Pinpoint the cell where the given text exists, returning its [X, Y] midpoint coordinate. 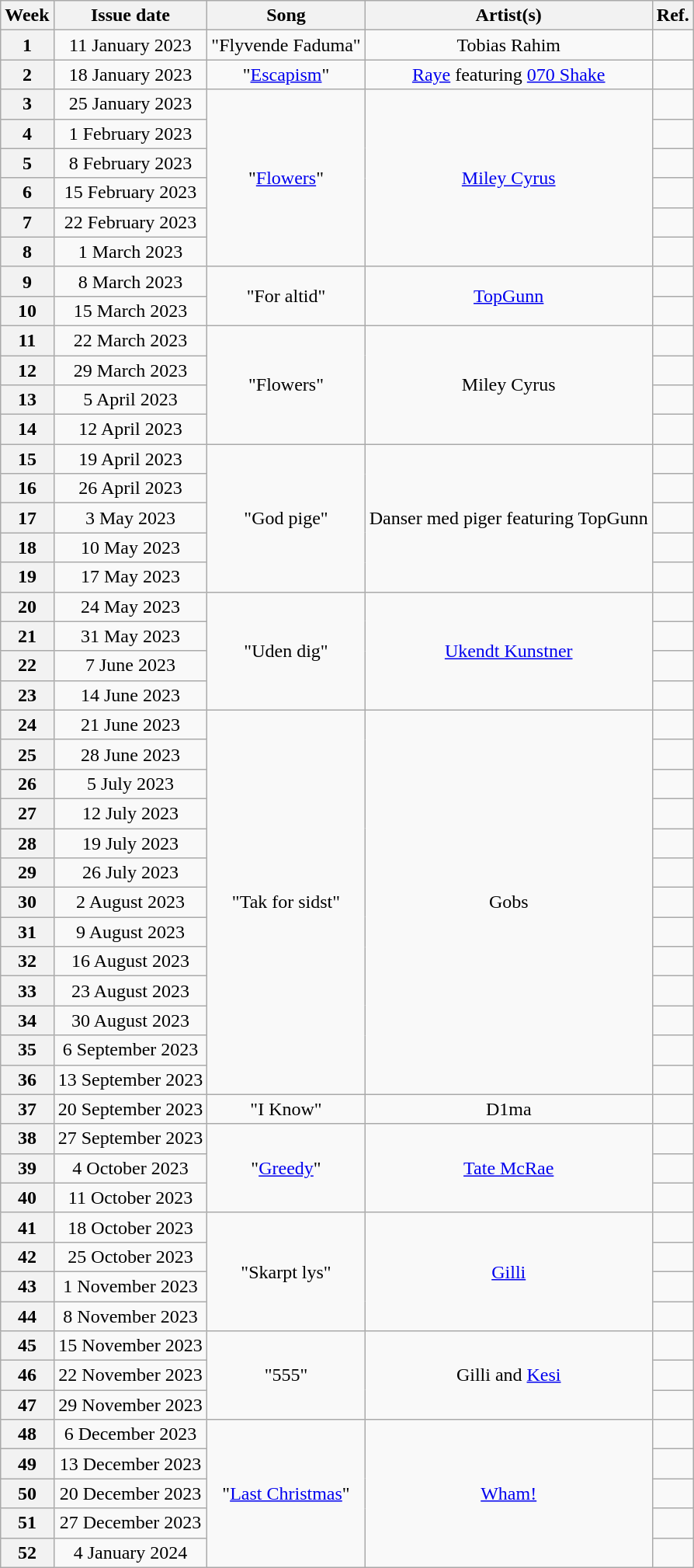
20 September 2023 [130, 1109]
46 [27, 1375]
34 [27, 1020]
19 April 2023 [130, 459]
30 [27, 902]
29 November 2023 [130, 1405]
29 [27, 873]
15 February 2023 [130, 193]
20 [27, 607]
6 [27, 193]
17 May 2023 [130, 577]
27 December 2023 [130, 1523]
44 [27, 1316]
"Skarpt lys" [286, 1271]
Ukendt Kunstner [508, 651]
1 March 2023 [130, 252]
25 [27, 754]
"I Know" [286, 1109]
19 [27, 577]
41 [27, 1227]
6 September 2023 [130, 1050]
30 August 2023 [130, 1020]
8 November 2023 [130, 1316]
24 May 2023 [130, 607]
38 [27, 1139]
29 March 2023 [130, 370]
13 [27, 400]
7 June 2023 [130, 666]
9 [27, 281]
11 October 2023 [130, 1198]
8 March 2023 [130, 281]
27 [27, 813]
3 [27, 104]
28 [27, 843]
22 March 2023 [130, 340]
"Last Christmas" [286, 1493]
5 July 2023 [130, 784]
4 October 2023 [130, 1168]
8 February 2023 [130, 163]
Wham! [508, 1493]
3 May 2023 [130, 518]
26 July 2023 [130, 873]
26 [27, 784]
49 [27, 1464]
47 [27, 1405]
2 [27, 75]
22 February 2023 [130, 222]
12 July 2023 [130, 813]
18 January 2023 [130, 75]
45 [27, 1346]
13 September 2023 [130, 1080]
12 [27, 370]
"Greedy" [286, 1168]
24 [27, 725]
21 [27, 636]
17 [27, 518]
TopGunn [508, 296]
16 [27, 488]
11 [27, 340]
27 September 2023 [130, 1139]
Tobias Rahim [508, 45]
31 [27, 932]
"God pige" [286, 518]
31 May 2023 [130, 636]
20 December 2023 [130, 1493]
1 February 2023 [130, 134]
Raye featuring 070 Shake [508, 75]
33 [27, 991]
22 [27, 666]
42 [27, 1257]
Ref. [672, 16]
12 April 2023 [130, 429]
36 [27, 1080]
14 [27, 429]
Issue date [130, 16]
48 [27, 1434]
1 [27, 45]
15 November 2023 [130, 1346]
26 April 2023 [130, 488]
Artist(s) [508, 16]
Gilli and Kesi [508, 1375]
18 [27, 548]
"Tak for sidst" [286, 902]
15 [27, 459]
10 [27, 311]
14 June 2023 [130, 695]
"Flyvende Faduma" [286, 45]
16 August 2023 [130, 961]
5 April 2023 [130, 400]
39 [27, 1168]
10 May 2023 [130, 548]
23 [27, 695]
4 [27, 134]
6 December 2023 [130, 1434]
13 December 2023 [130, 1464]
15 March 2023 [130, 311]
43 [27, 1286]
1 November 2023 [130, 1286]
Danser med piger featuring TopGunn [508, 518]
Week [27, 16]
25 October 2023 [130, 1257]
"555" [286, 1375]
23 August 2023 [130, 991]
4 January 2024 [130, 1552]
19 July 2023 [130, 843]
18 October 2023 [130, 1227]
25 January 2023 [130, 104]
9 August 2023 [130, 932]
"For altid" [286, 296]
D1ma [508, 1109]
52 [27, 1552]
35 [27, 1050]
37 [27, 1109]
Gobs [508, 902]
5 [27, 163]
32 [27, 961]
Tate McRae [508, 1168]
40 [27, 1198]
51 [27, 1523]
11 January 2023 [130, 45]
"Uden dig" [286, 651]
Gilli [508, 1271]
28 June 2023 [130, 754]
21 June 2023 [130, 725]
"Escapism" [286, 75]
8 [27, 252]
7 [27, 222]
Song [286, 16]
50 [27, 1493]
22 November 2023 [130, 1375]
2 August 2023 [130, 902]
